From the cell containing the given text, extract its center point as (x, y) coordinate. 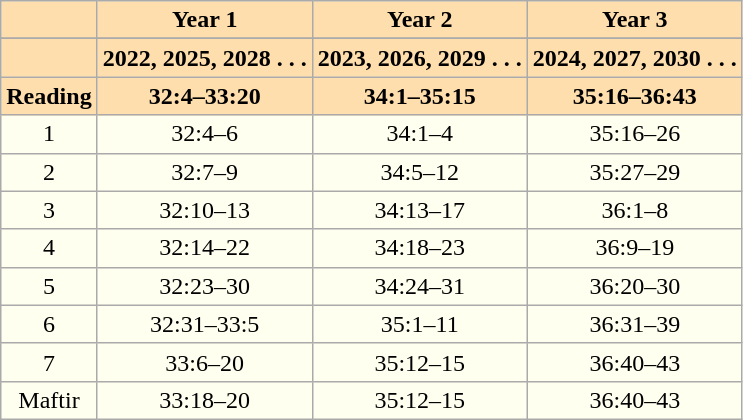
34:24–31 (420, 286)
5 (49, 286)
6 (49, 324)
2023, 2026, 2029 . . . (420, 58)
2024, 2027, 2030 . . . (634, 58)
32:23–30 (204, 286)
32:10–13 (204, 210)
Reading (49, 96)
33:18–20 (204, 400)
36:20–30 (634, 286)
34:18–23 (420, 248)
32:4–6 (204, 134)
3 (49, 210)
2 (49, 172)
32:7–9 (204, 172)
Year 3 (634, 20)
35:16–26 (634, 134)
32:4–33:20 (204, 96)
35:1–11 (420, 324)
34:5–12 (420, 172)
34:13–17 (420, 210)
1 (49, 134)
7 (49, 362)
Maftir (49, 400)
Year 2 (420, 20)
4 (49, 248)
32:31–33:5 (204, 324)
Year 1 (204, 20)
33:6–20 (204, 362)
35:27–29 (634, 172)
2022, 2025, 2028 . . . (204, 58)
35:16–36:43 (634, 96)
36:9–19 (634, 248)
34:1–4 (420, 134)
32:14–22 (204, 248)
34:1–35:15 (420, 96)
36:1–8 (634, 210)
36:31–39 (634, 324)
